Find where the given text appears and provide that cell's center as (X, Y) coordinate. 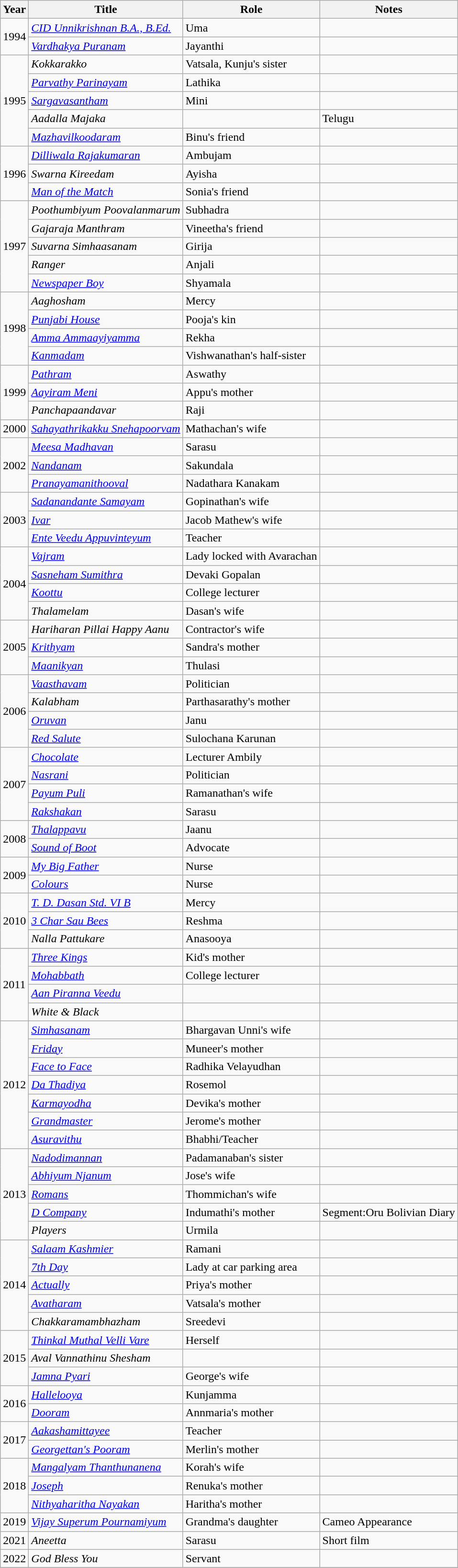
Joseph (106, 1486)
Reshma (251, 921)
Thinkal Muthal Velli Vare (106, 1340)
Hallelooya (106, 1395)
Thalappavu (106, 830)
2004 (14, 584)
2010 (14, 921)
Contractor's wife (251, 629)
Year (14, 10)
Vijay Superum Pournamiyum (106, 1522)
Ramani (251, 1249)
Girija (251, 247)
Segment:Oru Bolivian Diary (389, 1212)
Vineetha's friend (251, 228)
Role (251, 10)
Notes (389, 10)
Suvarna Simhaasanam (106, 247)
Vatsala's mother (251, 1303)
Dooram (106, 1413)
1997 (14, 246)
Mini (251, 101)
Kalabham (106, 702)
2016 (14, 1404)
Appu's mother (251, 392)
Radhika Velayudhan (251, 1066)
Herself (251, 1340)
Sonia's friend (251, 192)
Jaanu (251, 830)
Ivar (106, 519)
Lady locked with Avarachan (251, 556)
Mohabbath (106, 975)
2015 (14, 1358)
Thalamelam (106, 611)
Gopinathan's wife (251, 501)
Panchapaandavar (106, 410)
Title (106, 10)
T. D. Dasan Std. VI B (106, 902)
Thommichan's wife (251, 1194)
Simhasanam (106, 1030)
Actually (106, 1285)
Nadodimannan (106, 1158)
Punjabi House (106, 319)
Muneer's mother (251, 1048)
Thulasi (251, 666)
Jacob Mathew's wife (251, 519)
Devika's mother (251, 1103)
Sandra's mother (251, 647)
Players (106, 1230)
Colours (106, 884)
1994 (14, 37)
1998 (14, 328)
Kokkarakko (106, 64)
Sound of Boot (106, 848)
Rekha (251, 338)
Advocate (251, 848)
Vaasthavam (106, 684)
2009 (14, 875)
God Bless You (106, 1558)
2006 (14, 711)
Bhargavan Unni's wife (251, 1030)
Anjali (251, 265)
2005 (14, 647)
7th Day (106, 1267)
Mangalyam Thanthunanena (106, 1467)
Bhabhi/Teacher (251, 1139)
Georgettan's Pooram (106, 1449)
Meesa Madhavan (106, 447)
Koottu (106, 593)
Nandanam (106, 465)
Sargavasantham (106, 101)
Gajaraja Manthram (106, 228)
Ramanathan's wife (251, 793)
Abhiyum Njanum (106, 1176)
2021 (14, 1540)
Ambujam (251, 155)
Grandma's daughter (251, 1522)
Aval Vannathinu Shesham (106, 1358)
2002 (14, 465)
Indumathi's mother (251, 1212)
My Big Father (106, 866)
Lady at car parking area (251, 1267)
Renuka's mother (251, 1486)
2008 (14, 839)
Urmila (251, 1230)
Korah's wife (251, 1467)
2012 (14, 1084)
Oruvan (106, 720)
Chakkaramambhazham (106, 1321)
Subhadra (251, 210)
Pooja's kin (251, 319)
Devaki Gopalan (251, 575)
Telugu (389, 119)
Romans (106, 1194)
Newspaper Boy (106, 283)
Mathachan's wife (251, 429)
Vishwanathan's half-sister (251, 356)
Dilliwala Rajakumaran (106, 155)
Shyamala (251, 283)
2013 (14, 1194)
2017 (14, 1440)
Chocolate (106, 756)
Nasrani (106, 775)
2000 (14, 429)
Avatharam (106, 1303)
Poothumbiyum Poovalanmarum (106, 210)
Haritha's mother (251, 1504)
Sakundala (251, 465)
Padamanaban's sister (251, 1158)
Cameo Appearance (389, 1522)
Lecturer Ambily (251, 756)
Man of the Match (106, 192)
Annmaria's mother (251, 1413)
1996 (14, 173)
Amma Ammaayiyamma (106, 338)
Aakashamittayee (106, 1431)
Pranayamanithooval (106, 483)
D Company (106, 1212)
Da Thadiya (106, 1084)
Kid's mother (251, 957)
Sadanandante Samayam (106, 501)
Raji (251, 410)
Ente Veedu Appuvinteyum (106, 538)
George's wife (251, 1376)
Hariharan Pillai Happy Aanu (106, 629)
Aaghosham (106, 301)
Sahayathrikakku Snehapoorvam (106, 429)
Nithyaharitha Nayakan (106, 1504)
Merlin's mother (251, 1449)
2003 (14, 519)
Ayisha (251, 173)
Aayiram Meni (106, 392)
CID Unnikrishnan B.A., B.Ed. (106, 28)
Friday (106, 1048)
Aneetta (106, 1540)
Servant (251, 1558)
Vardhakya Puranam (106, 46)
Nadathara Kanakam (251, 483)
Asuravithu (106, 1139)
Lathika (251, 82)
Parthasarathy's mother (251, 702)
Janu (251, 720)
Anasooya (251, 939)
Sreedevi (251, 1321)
Grandmaster (106, 1121)
Sulochana Karunan (251, 738)
3 Char Sau Bees (106, 921)
Kunjamma (251, 1395)
Binu's friend (251, 137)
Sasneham Sumithra (106, 575)
Face to Face (106, 1066)
Rosemol (251, 1084)
Nalla Pattukare (106, 939)
Ranger (106, 265)
2019 (14, 1522)
Swarna Kireedam (106, 173)
Salaam Kashmier (106, 1249)
Rakshakan (106, 812)
Vatsala, Kunju's sister (251, 64)
White & Black (106, 1012)
Dasan's wife (251, 611)
2007 (14, 784)
Jerome's mother (251, 1121)
Priya's mother (251, 1285)
Aadalla Majaka (106, 119)
Short film (389, 1540)
Aswathy (251, 374)
2022 (14, 1558)
Payum Puli (106, 793)
1999 (14, 392)
Maanikyan (106, 666)
Jamna Pyari (106, 1376)
Krithyam (106, 647)
Uma (251, 28)
Three Kings (106, 957)
Jayanthi (251, 46)
Mazhavilkoodaram (106, 137)
Kanmadam (106, 356)
Pathram (106, 374)
Vajram (106, 556)
Parvathy Parinayam (106, 82)
Karmayodha (106, 1103)
1995 (14, 101)
Aan Piranna Veedu (106, 993)
Jose's wife (251, 1176)
Red Salute (106, 738)
2014 (14, 1285)
2018 (14, 1486)
2011 (14, 984)
